From the cell containing the given text, extract its center point as [X, Y] coordinate. 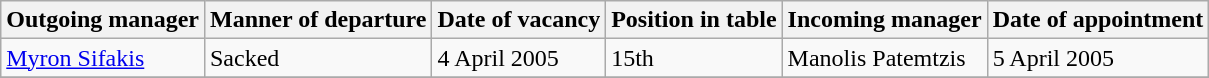
Myron Sifakis [103, 58]
Sacked [318, 58]
Position in table [694, 20]
Outgoing manager [103, 20]
5 April 2005 [1098, 58]
Date of vacancy [519, 20]
Incoming manager [884, 20]
15th [694, 58]
4 April 2005 [519, 58]
Manolis Patemtzis [884, 58]
Date of appointment [1098, 20]
Manner of departure [318, 20]
